Provide the (X, Y) coordinate of the cell's center where the given text is located.  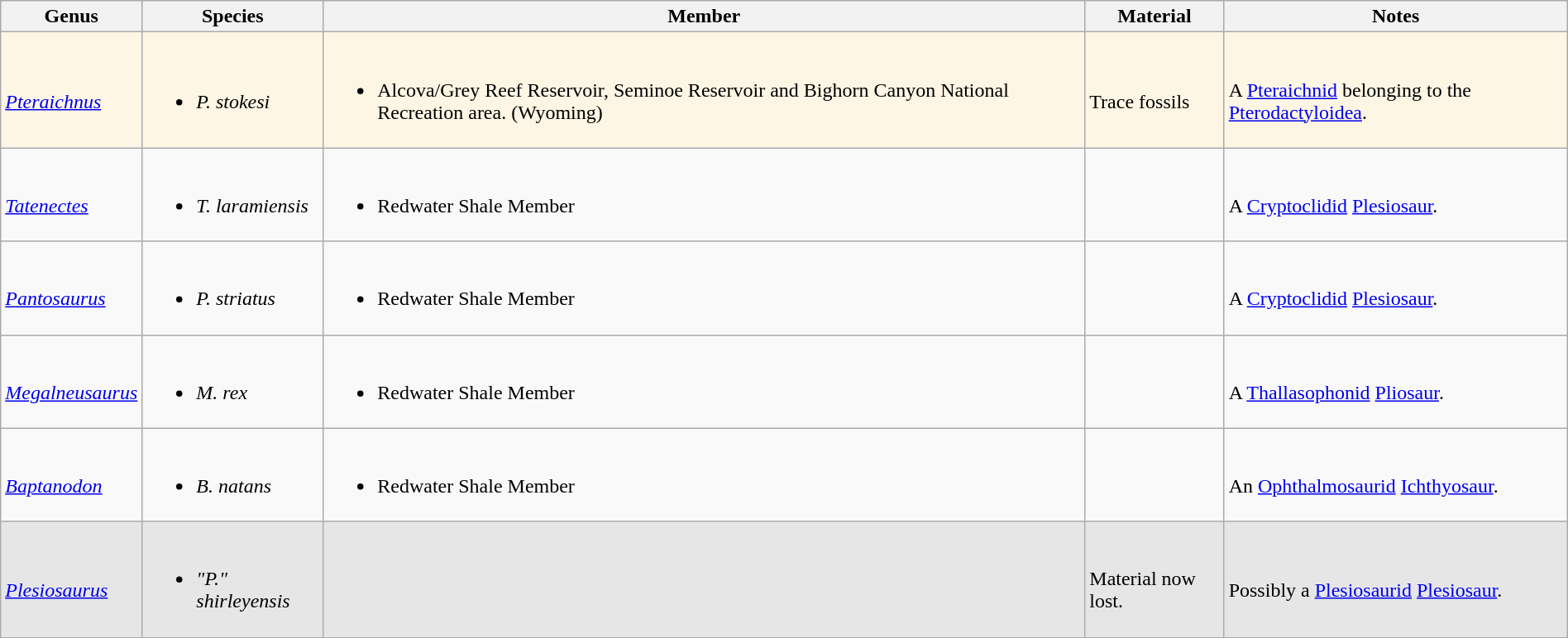
A Pteraichnid belonging to the Pterodactyloidea. (1396, 90)
Pantosaurus (71, 288)
Material now lost. (1154, 579)
T. laramiensis (233, 195)
B. natans (233, 474)
Member (705, 17)
Notes (1396, 17)
A Thallasophonid Pliosaur. (1396, 382)
P. stokesi (233, 90)
Trace fossils (1154, 90)
Pteraichnus (71, 90)
P. striatus (233, 288)
An Ophthalmosaurid Ichthyosaur. (1396, 474)
Plesiosaurus (71, 579)
Tatenectes (71, 195)
Alcova/Grey Reef Reservoir, Seminoe Reservoir and Bighorn Canyon National Recreation area. (Wyoming) (705, 90)
Genus (71, 17)
Material (1154, 17)
Possibly a Plesiosaurid Plesiosaur. (1396, 579)
Megalneusaurus (71, 382)
Species (233, 17)
"P." shirleyensis (233, 579)
M. rex (233, 382)
Baptanodon (71, 474)
